Return (X, Y) of the center of cell containing provided text 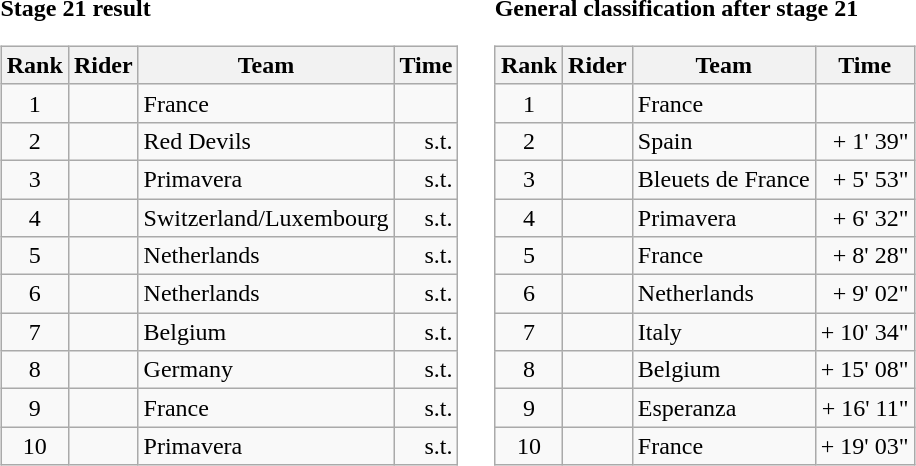
+ 15' 08" (864, 370)
+ 5' 53" (864, 179)
Bleuets de France (724, 179)
Red Devils (266, 141)
+ 6' 32" (864, 217)
+ 10' 34" (864, 332)
Germany (266, 370)
+ 19' 03" (864, 446)
+ 16' 11" (864, 408)
+ 8' 28" (864, 256)
Italy (724, 332)
Esperanza (724, 408)
+ 1' 39" (864, 141)
+ 9' 02" (864, 294)
Spain (724, 141)
Switzerland/Luxembourg (266, 217)
